From the cell containing the given text, extract its center point as [X, Y] coordinate. 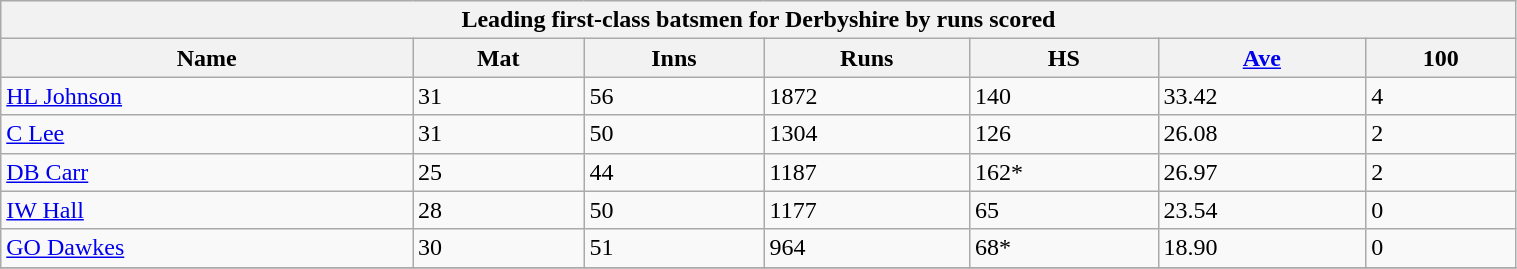
HL Johnson [207, 96]
DB Carr [207, 172]
65 [1064, 210]
Name [207, 58]
56 [674, 96]
1304 [867, 134]
Runs [867, 58]
100 [1441, 58]
Mat [498, 58]
Inns [674, 58]
126 [1064, 134]
30 [498, 248]
162* [1064, 172]
Ave [1262, 58]
Leading first-class batsmen for Derbyshire by runs scored [758, 20]
HS [1064, 58]
1177 [867, 210]
68* [1064, 248]
C Lee [207, 134]
44 [674, 172]
28 [498, 210]
IW Hall [207, 210]
4 [1441, 96]
25 [498, 172]
GO Dawkes [207, 248]
51 [674, 248]
140 [1064, 96]
33.42 [1262, 96]
964 [867, 248]
1187 [867, 172]
26.08 [1262, 134]
26.97 [1262, 172]
1872 [867, 96]
23.54 [1262, 210]
18.90 [1262, 248]
